Find where the given text appears and provide that cell's center as [X, Y] coordinate. 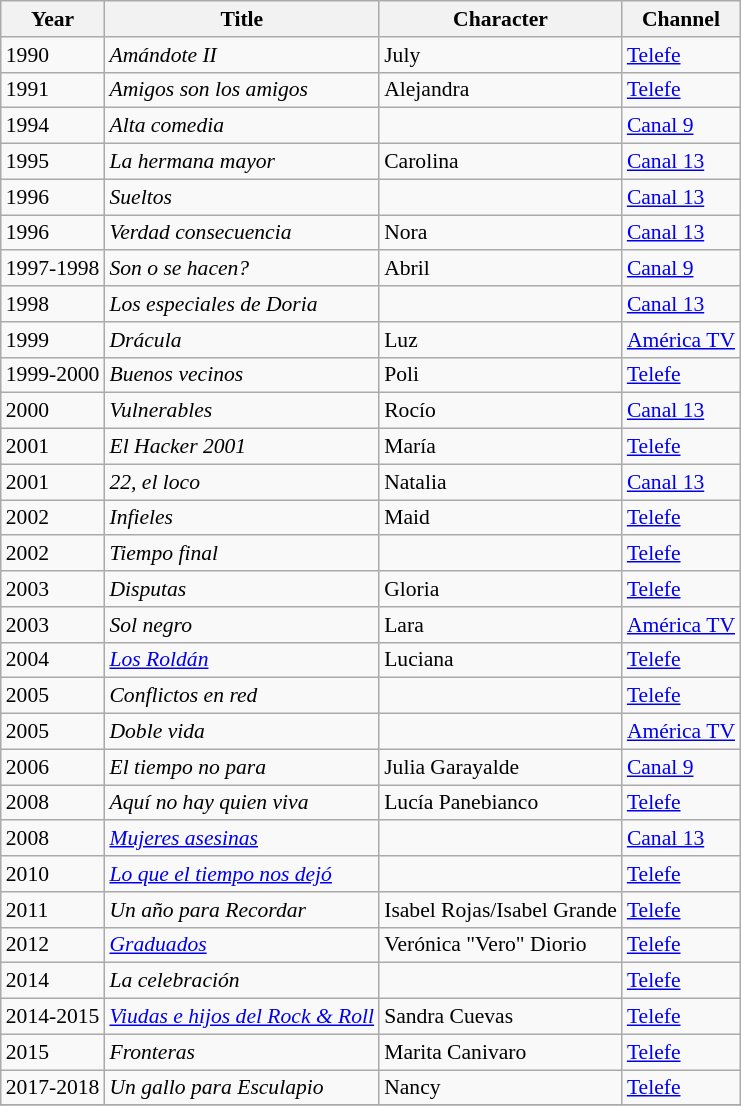
2015 [53, 1052]
July [500, 55]
Aquí no hay quien viva [242, 803]
2011 [53, 910]
Lara [500, 625]
1990 [53, 55]
Sandra Cuevas [500, 1017]
1997-1998 [53, 269]
Maid [500, 518]
Drácula [242, 340]
Luz [500, 340]
Luciana [500, 660]
El Hacker 2001 [242, 447]
Abril [500, 269]
María [500, 447]
Character [500, 19]
Un año para Recordar [242, 910]
Mujeres asesinas [242, 839]
1994 [53, 126]
La celebración [242, 981]
Disputas [242, 589]
2006 [53, 767]
Title [242, 19]
Gloria [500, 589]
El tiempo no para [242, 767]
Marita Canivaro [500, 1052]
Graduados [242, 945]
Carolina [500, 162]
Conflictos en red [242, 696]
Verónica "Vero" Diorio [500, 945]
Un gallo para Esculapio [242, 1088]
Infieles [242, 518]
2014-2015 [53, 1017]
Lo que el tiempo nos dejó [242, 874]
La hermana mayor [242, 162]
Isabel Rojas/Isabel Grande [500, 910]
2004 [53, 660]
Nancy [500, 1088]
Year [53, 19]
Alta comedia [242, 126]
Buenos vecinos [242, 375]
Channel [681, 19]
Viudas e hijos del Rock & Roll [242, 1017]
1995 [53, 162]
Los Roldán [242, 660]
2010 [53, 874]
Lucía Panebianco [500, 803]
Amándote II [242, 55]
Sol negro [242, 625]
2014 [53, 981]
1991 [53, 90]
22, el loco [242, 482]
Verdad consecuencia [242, 233]
Doble vida [242, 732]
Vulnerables [242, 411]
2017-2018 [53, 1088]
2012 [53, 945]
Rocío [500, 411]
1999-2000 [53, 375]
Amigos son los amigos [242, 90]
Nora [500, 233]
Sueltos [242, 197]
2000 [53, 411]
Los especiales de Doria [242, 304]
1998 [53, 304]
Fronteras [242, 1052]
1999 [53, 340]
Alejandra [500, 90]
Son o se hacen? [242, 269]
Poli [500, 375]
Julia Garayalde [500, 767]
Natalia [500, 482]
Tiempo final [242, 554]
